Capture the cell that displays the provided text and extract its [X, Y] central coordinate. 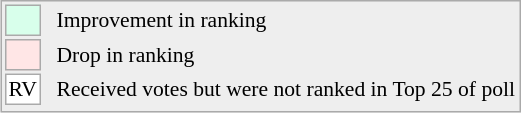
Received votes but were not ranked in Top 25 of poll [286, 90]
RV [23, 90]
Improvement in ranking [286, 20]
Drop in ranking [286, 55]
